Detect which cell encompasses the target text, then output its (X, Y) center coordinate. 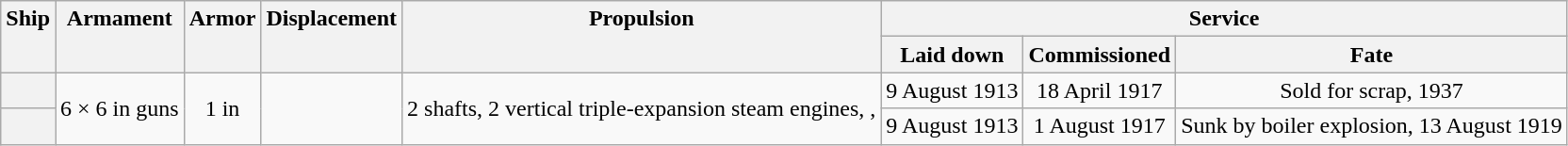
Sold for scrap, 1937 (1372, 90)
Fate (1372, 55)
Ship (28, 37)
Armament (121, 37)
18 April 1917 (1100, 90)
Propulsion (642, 37)
Commissioned (1100, 55)
6 × 6 in guns (121, 108)
2 shafts, 2 vertical triple-expansion steam engines, , (642, 108)
Service (1225, 19)
Displacement (332, 37)
Sunk by boiler explosion, 13 August 1919 (1372, 126)
1 in (222, 108)
Laid down (952, 55)
1 August 1917 (1100, 126)
Armor (222, 37)
